Find where the given text appears and provide that cell's center as (X, Y) coordinate. 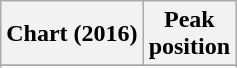
Peak position (189, 34)
Chart (2016) (72, 34)
